Identify which cell holds the provided text, then report its (x, y) central coordinate. 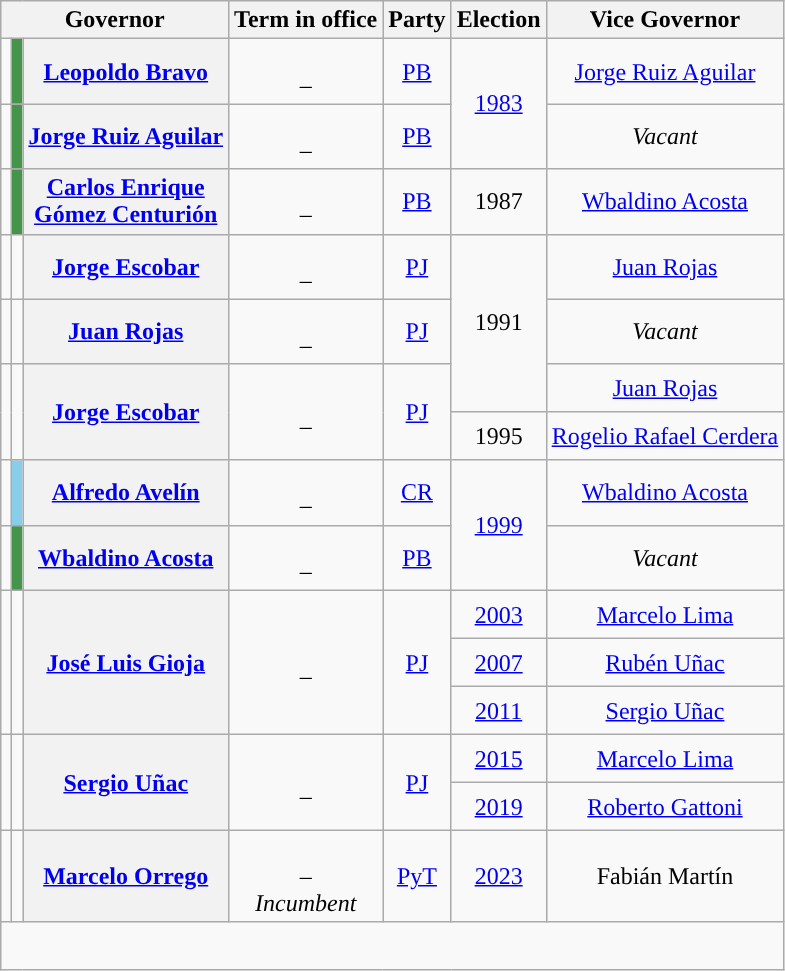
2019 (498, 806)
Marcelo Orrego (126, 876)
Alfredo Avelín (126, 492)
1995 (498, 436)
Leopoldo Bravo (126, 72)
Party (417, 20)
Term in office (306, 20)
José Luis Gioja (126, 662)
Fabián Martín (665, 876)
Rubén Uñac (665, 662)
Vice Governor (665, 20)
2015 (498, 758)
1999 (498, 525)
Carlos EnriqueGómez Centurión (126, 202)
2003 (498, 614)
PyT (417, 876)
2023 (498, 876)
Roberto Gattoni (665, 806)
1987 (498, 202)
Governor (115, 20)
1983 (498, 104)
Rogelio Rafael Cerdera (665, 436)
Election (498, 20)
2007 (498, 662)
–Incumbent (306, 876)
CR (417, 492)
1991 (498, 323)
2011 (498, 710)
